Find where the given text appears and provide that cell's center as (x, y) coordinate. 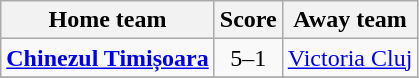
Chinezul Timișoara (108, 58)
Victoria Cluj (350, 58)
Away team (350, 20)
Home team (108, 20)
5–1 (248, 58)
Score (248, 20)
